Detect which cell encompasses the target text, then output its (X, Y) center coordinate. 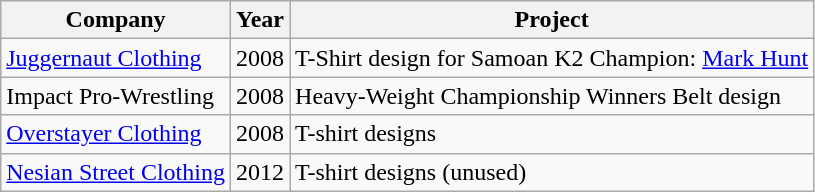
Project (552, 20)
2012 (260, 172)
Company (116, 20)
T-shirt designs (552, 134)
Year (260, 20)
T-Shirt design for Samoan K2 Champion: Mark Hunt (552, 58)
Impact Pro-Wrestling (116, 96)
Nesian Street Clothing (116, 172)
Juggernaut Clothing (116, 58)
Heavy-Weight Championship Winners Belt design (552, 96)
Overstayer Clothing (116, 134)
T-shirt designs (unused) (552, 172)
